Scan for the cell matching the given text and deliver its [x, y] coordinate at center. 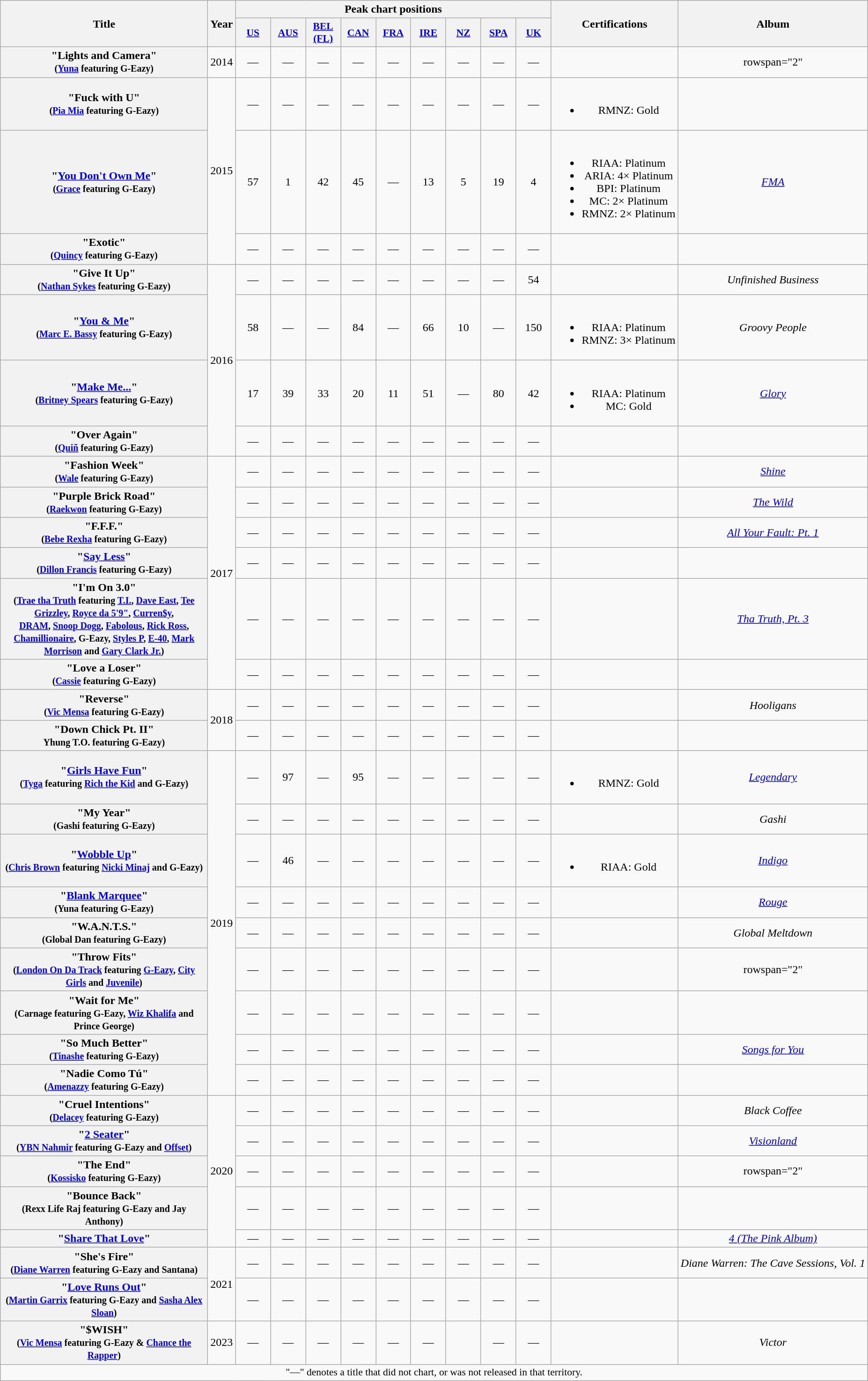
"Exotic"(Quincy featuring G-Eazy) [104, 249]
1 [288, 182]
Peak chart positions [393, 9]
"Cruel Intentions"(Delacey featuring G-Eazy) [104, 1110]
"My Year"(Gashi featuring G-Eazy) [104, 819]
"—" denotes a title that did not chart, or was not released in that territory. [434, 1373]
Hooligans [772, 705]
"Say Less"(Dillon Francis featuring G-Eazy) [104, 563]
FMA [772, 182]
150 [534, 327]
"Fashion Week"(Wale featuring G-Eazy) [104, 471]
19 [498, 182]
58 [253, 327]
"Bounce Back"(Rexx Life Raj featuring G-Eazy and Jay Anthony) [104, 1208]
95 [359, 777]
"She's Fire"(Diane Warren featuring G-Eazy and Santana) [104, 1263]
Gashi [772, 819]
"So Much Better"(Tinashe featuring G-Eazy) [104, 1049]
80 [498, 393]
17 [253, 393]
CAN [359, 33]
"Love a Loser"(Cassie featuring G-Eazy) [104, 674]
"Wait for Me"(Carnage featuring G-Eazy, Wiz Khalifa and Prince George) [104, 1012]
The Wild [772, 502]
"Reverse"(Vic Mensa featuring G-Eazy) [104, 705]
"Wobble Up"(Chris Brown featuring Nicki Minaj and G-Eazy) [104, 861]
2019 [222, 923]
Title [104, 23]
Tha Truth, Pt. 3 [772, 619]
Certifications [614, 23]
Rouge [772, 902]
51 [428, 393]
33 [323, 393]
RIAA: PlatinumARIA: 4× PlatinumBPI: PlatinumMC: 2× PlatinumRMNZ: 2× Platinum [614, 182]
Album [772, 23]
"The End"(Kossisko featuring G-Eazy) [104, 1172]
4 (The Pink Album) [772, 1239]
RIAA: PlatinumMC: Gold [614, 393]
"Girls Have Fun"(Tyga featuring Rich the Kid and G-Eazy) [104, 777]
"Blank Marquee"(Yuna featuring G-Eazy) [104, 902]
"Over Again"(Quiñ featuring G-Eazy) [104, 441]
"Share That Love" [104, 1239]
Diane Warren: The Cave Sessions, Vol. 1 [772, 1263]
"You Don't Own Me"(Grace featuring G-Eazy) [104, 182]
AUS [288, 33]
20 [359, 393]
"$WISH"(Vic Mensa featuring G-Eazy & Chance the Rapper) [104, 1343]
57 [253, 182]
RIAA: Gold [614, 861]
RIAA: PlatinumRMNZ: 3× Platinum [614, 327]
FRA [393, 33]
2021 [222, 1284]
2015 [222, 170]
13 [428, 182]
All Your Fault: Pt. 1 [772, 533]
"You & Me"(Marc E. Bassy featuring G-Eazy) [104, 327]
2016 [222, 360]
2017 [222, 573]
97 [288, 777]
"Nadie Como Tú"(Amenazzy featuring G-Eazy) [104, 1080]
"F.F.F."(Bebe Rexha featuring G-Eazy) [104, 533]
4 [534, 182]
"Throw Fits"(London On Da Track featuring G-Eazy, City Girls and Juvenile) [104, 969]
39 [288, 393]
11 [393, 393]
"Love Runs Out"(Martin Garrix featuring G-Eazy and Sasha Alex Sloan) [104, 1300]
"Give It Up"(Nathan Sykes featuring G-Eazy) [104, 279]
"Purple Brick Road"(Raekwon featuring G-Eazy) [104, 502]
Indigo [772, 861]
BEL(FL) [323, 33]
NZ [463, 33]
Black Coffee [772, 1110]
10 [463, 327]
"Fuck with U"(Pia Mia featuring G-Eazy) [104, 104]
Groovy People [772, 327]
Shine [772, 471]
Year [222, 23]
5 [463, 182]
2014 [222, 62]
"W.A.N.T.S."(Global Dan featuring G-Eazy) [104, 933]
2018 [222, 720]
"Make Me..."(Britney Spears featuring G-Eazy) [104, 393]
"2 Seater"(YBN Nahmir featuring G-Eazy and Offset) [104, 1141]
Songs for You [772, 1049]
Legendary [772, 777]
54 [534, 279]
IRE [428, 33]
Visionland [772, 1141]
66 [428, 327]
46 [288, 861]
US [253, 33]
Unfinished Business [772, 279]
"Lights and Camera"(Yuna featuring G-Eazy) [104, 62]
2023 [222, 1343]
Glory [772, 393]
SPA [498, 33]
Victor [772, 1343]
2020 [222, 1171]
UK [534, 33]
84 [359, 327]
45 [359, 182]
"Down Chick Pt. II"Yhung T.O. featuring G-Eazy) [104, 735]
Global Meltdown [772, 933]
